Provide the (x, y) coordinate of the cell's center where the given text is located.  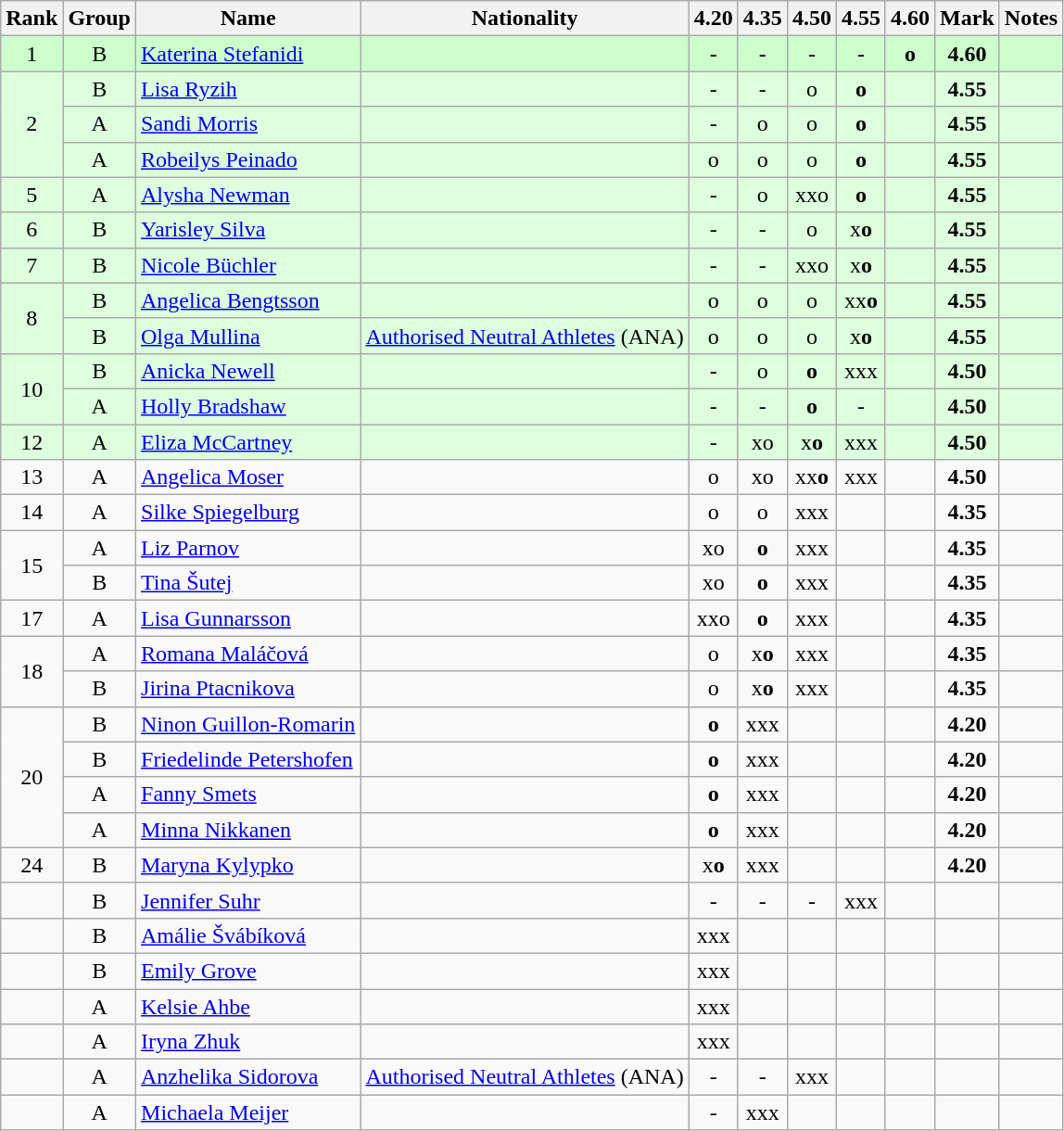
2 (32, 124)
1 (32, 54)
Silke Spiegelburg (248, 513)
Tina Šutej (248, 583)
Ninon Guillon-Romarin (248, 724)
Kelsie Ahbe (248, 1006)
Nationality (525, 19)
Emily Grove (248, 971)
13 (32, 477)
24 (32, 865)
17 (32, 618)
Fanny Smets (248, 794)
Jirina Ptacnikova (248, 689)
Eliza McCartney (248, 442)
Jennifer Suhr (248, 900)
Holly Bradshaw (248, 406)
Anzhelika Sidorova (248, 1077)
Mark (968, 19)
20 (32, 777)
Name (248, 19)
Olga Mullina (248, 336)
12 (32, 442)
6 (32, 230)
Michaela Meijer (248, 1112)
Group (100, 19)
Anicka Newell (248, 371)
Iryna Zhuk (248, 1042)
7 (32, 265)
Liz Parnov (248, 548)
18 (32, 671)
5 (32, 195)
Angelica Bengtsson (248, 300)
Minna Nikkanen (248, 830)
14 (32, 513)
Katerina Stefanidi (248, 54)
Friedelinde Petershofen (248, 759)
15 (32, 565)
Yarisley Silva (248, 230)
Sandi Morris (248, 124)
Romana Maláčová (248, 654)
10 (32, 388)
Angelica Moser (248, 477)
Notes (1031, 19)
Alysha Newman (248, 195)
Lisa Gunnarsson (248, 618)
Amálie Švábíková (248, 935)
Lisa Ryzih (248, 89)
Rank (32, 19)
Maryna Kylypko (248, 865)
8 (32, 318)
Robeilys Peinado (248, 159)
Nicole Büchler (248, 265)
